Return the (x, y) coordinate for the center point of the cell that contains the specified text.  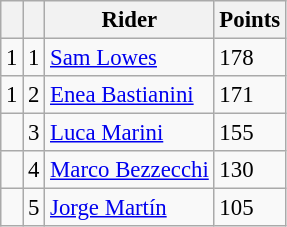
Marco Bezzecchi (130, 170)
Sam Lowes (130, 58)
130 (250, 170)
Luca Marini (130, 133)
105 (250, 208)
171 (250, 95)
5 (34, 208)
178 (250, 58)
155 (250, 133)
Jorge Martín (130, 208)
Points (250, 20)
Rider (130, 20)
3 (34, 133)
2 (34, 95)
Enea Bastianini (130, 95)
4 (34, 170)
